Pinpoint the cell where the given text exists, returning its (X, Y) midpoint coordinate. 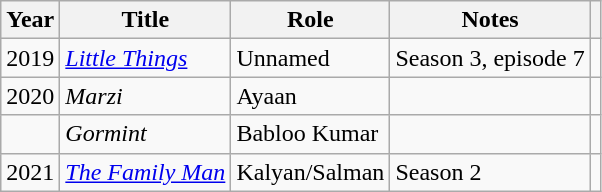
Season 3, episode 7 (490, 58)
Kalyan/Salman (310, 172)
2019 (30, 58)
Notes (490, 20)
Title (146, 20)
Ayaan (310, 96)
Season 2 (490, 172)
Unnamed (310, 58)
2020 (30, 96)
Marzi (146, 96)
Little Things (146, 58)
Babloo Kumar (310, 134)
Gormint (146, 134)
Year (30, 20)
Role (310, 20)
2021 (30, 172)
The Family Man (146, 172)
